For the text-containing cell, return its midpoint in [X, Y] coordinate format. 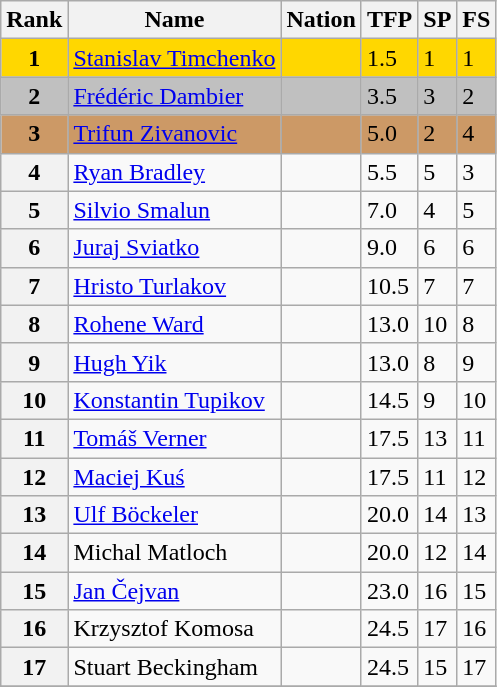
Nation [321, 20]
Maciej Kuś [174, 477]
Konstantin Tupikov [174, 400]
14.5 [389, 400]
9.0 [389, 248]
23.0 [389, 591]
7.0 [389, 210]
Stuart Beckingham [174, 667]
Ulf Böckeler [174, 515]
Name [174, 20]
Silvio Smalun [174, 210]
SP [438, 20]
Jan Čejvan [174, 591]
10.5 [389, 286]
Rohene Ward [174, 324]
5.0 [389, 134]
FS [476, 20]
Hristo Turlakov [174, 286]
1.5 [389, 58]
Krzysztof Komosa [174, 629]
Hugh Yik [174, 362]
Michal Matloch [174, 553]
3.5 [389, 96]
TFP [389, 20]
Trifun Zivanovic [174, 134]
Juraj Sviatko [174, 248]
Rank [34, 20]
Frédéric Dambier [174, 96]
Stanislav Timchenko [174, 58]
Ryan Bradley [174, 172]
Tomáš Verner [174, 438]
5.5 [389, 172]
